Determine the (x, y) coordinate at the center of the cell enclosing the given text.  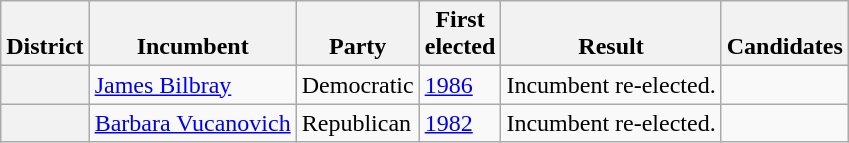
1986 (460, 85)
Democratic (358, 85)
James Bilbray (192, 85)
Republican (358, 123)
Candidates (784, 34)
Party (358, 34)
District (45, 34)
1982 (460, 123)
Incumbent (192, 34)
Firstelected (460, 34)
Barbara Vucanovich (192, 123)
Result (611, 34)
